Output the (x, y) coordinate of the center of the cell containing the given text.  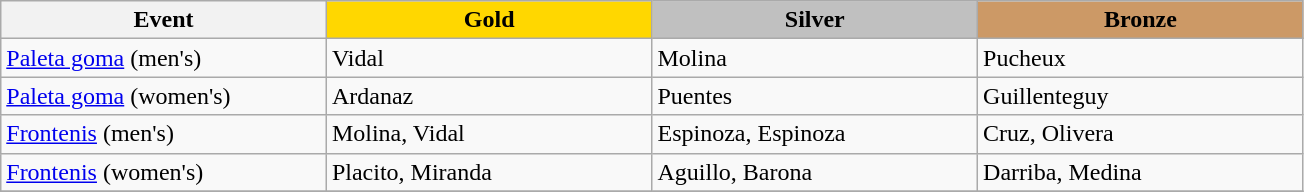
Silver (815, 20)
Cruz, Olivera (1141, 134)
Puentes (815, 96)
Gold (489, 20)
Paleta goma (men's) (164, 58)
Guillenteguy (1141, 96)
Espinoza, Espinoza (815, 134)
Frontenis (women's) (164, 172)
Aguillo, Barona (815, 172)
Molina, Vidal (489, 134)
Event (164, 20)
Bronze (1141, 20)
Ardanaz (489, 96)
Paleta goma (women's) (164, 96)
Pucheux (1141, 58)
Molina (815, 58)
Frontenis (men's) (164, 134)
Placito, Miranda (489, 172)
Darriba, Medina (1141, 172)
Vidal (489, 58)
